Locate the cell with the specified text and output its [X, Y] center coordinate. 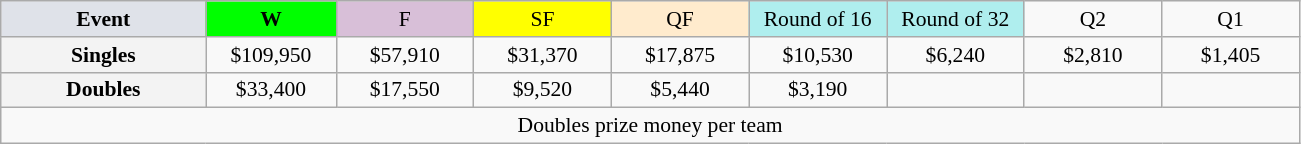
$9,520 [543, 90]
$1,405 [1231, 55]
$2,810 [1093, 55]
$109,950 [271, 55]
SF [543, 19]
$6,240 [955, 55]
Event [104, 19]
Doubles prize money per team [650, 126]
F [405, 19]
Round of 32 [955, 19]
$17,875 [680, 55]
QF [680, 19]
$5,440 [680, 90]
W [271, 19]
$31,370 [543, 55]
$57,910 [405, 55]
Singles [104, 55]
$10,530 [818, 55]
Round of 16 [818, 19]
$33,400 [271, 90]
$3,190 [818, 90]
Q1 [1231, 19]
$17,550 [405, 90]
Q2 [1093, 19]
Doubles [104, 90]
